Output the [x, y] coordinate of the center of the cell containing the given text.  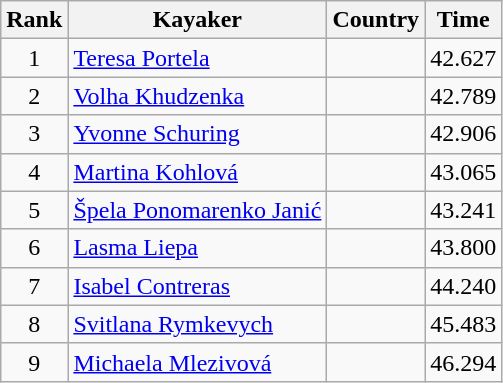
Yvonne Schuring [198, 134]
Teresa Portela [198, 58]
Time [464, 20]
42.906 [464, 134]
2 [34, 96]
43.241 [464, 210]
43.800 [464, 248]
Michaela Mlezivová [198, 362]
9 [34, 362]
Rank [34, 20]
Isabel Contreras [198, 286]
3 [34, 134]
45.483 [464, 324]
1 [34, 58]
Lasma Liepa [198, 248]
42.789 [464, 96]
5 [34, 210]
7 [34, 286]
Country [376, 20]
43.065 [464, 172]
Kayaker [198, 20]
46.294 [464, 362]
4 [34, 172]
Svitlana Rymkevych [198, 324]
6 [34, 248]
42.627 [464, 58]
8 [34, 324]
Volha Khudzenka [198, 96]
44.240 [464, 286]
Martina Kohlová [198, 172]
Špela Ponomarenko Janić [198, 210]
